Find where the given text appears and provide that cell's center as [X, Y] coordinate. 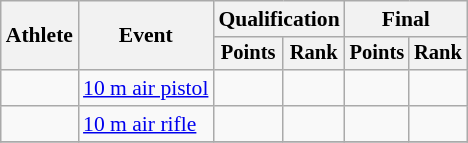
Event [146, 36]
10 m air rifle [146, 124]
Qualification [278, 19]
Final [406, 19]
10 m air pistol [146, 88]
Athlete [40, 36]
